Locate the cell with the specified text and output its [x, y] center coordinate. 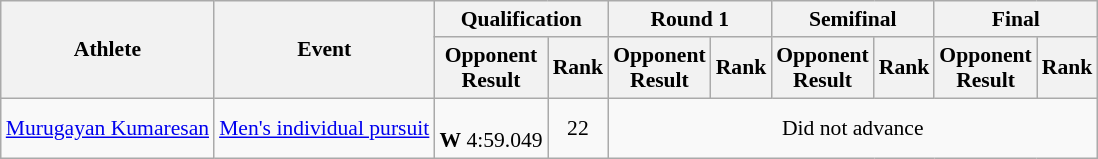
Athlete [108, 50]
Qualification [521, 19]
Murugayan Kumaresan [108, 128]
Men's individual pursuit [324, 128]
W 4:59.049 [490, 128]
22 [578, 128]
Did not advance [852, 128]
Round 1 [690, 19]
Semifinal [852, 19]
Final [1016, 19]
Event [324, 50]
